Detect which cell encompasses the target text, then output its (X, Y) center coordinate. 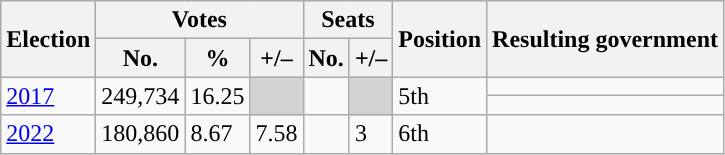
8.67 (218, 134)
Resulting government (606, 39)
3 (370, 134)
Election (48, 39)
Position (440, 39)
180,860 (140, 134)
Seats (348, 20)
5th (440, 96)
2022 (48, 134)
6th (440, 134)
16.25 (218, 96)
% (218, 58)
249,734 (140, 96)
7.58 (276, 134)
Votes (200, 20)
2017 (48, 96)
